Identify which cell holds the provided text, then report its [x, y] central coordinate. 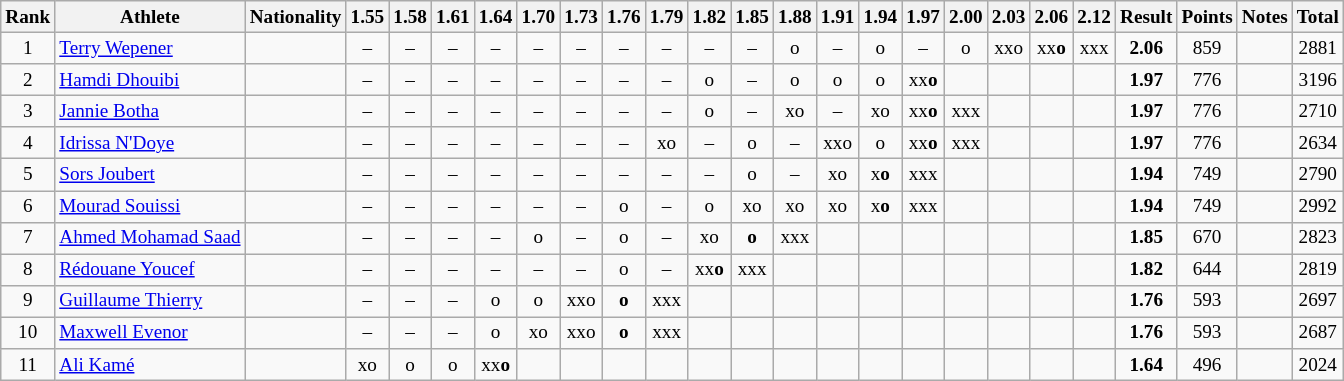
Ahmed Mohamad Saad [150, 238]
2710 [1318, 111]
3196 [1318, 80]
2819 [1318, 270]
1.58 [410, 17]
Terry Wepener [150, 48]
2992 [1318, 206]
6 [28, 206]
2881 [1318, 48]
Jannie Botha [150, 111]
644 [1207, 270]
Result [1146, 17]
2.12 [1094, 17]
2823 [1318, 238]
Hamdi Dhouibi [150, 80]
Total [1318, 17]
2634 [1318, 143]
2697 [1318, 301]
1.88 [794, 17]
1 [28, 48]
2.00 [966, 17]
1.55 [368, 17]
670 [1207, 238]
859 [1207, 48]
Points [1207, 17]
8 [28, 270]
1.73 [582, 17]
5 [28, 175]
Nationality [296, 17]
Mourad Souissi [150, 206]
4 [28, 143]
Rédouane Youcef [150, 270]
Guillaume Thierry [150, 301]
Ali Kamé [150, 365]
Maxwell Evenor [150, 333]
11 [28, 365]
2.03 [1008, 17]
1.79 [666, 17]
Notes [1264, 17]
7 [28, 238]
496 [1207, 365]
Athlete [150, 17]
Sors Joubert [150, 175]
9 [28, 301]
1.70 [538, 17]
2790 [1318, 175]
1.91 [838, 17]
1.61 [452, 17]
2024 [1318, 365]
3 [28, 111]
Rank [28, 17]
10 [28, 333]
Idrissa N'Doye [150, 143]
2 [28, 80]
2687 [1318, 333]
